Identify which cell holds the provided text, then report its [x, y] central coordinate. 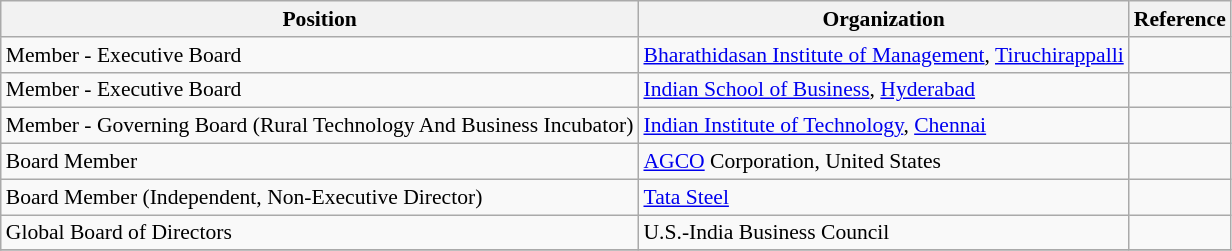
Board Member (Independent, Non-Executive Director) [320, 197]
Organization [883, 19]
Indian School of Business, Hyderabad [883, 90]
Reference [1180, 19]
AGCO Corporation, United States [883, 162]
Position [320, 19]
Global Board of Directors [320, 233]
Bharathidasan Institute of Management, Tiruchirappalli [883, 55]
Tata Steel [883, 197]
Indian Institute of Technology, Chennai [883, 126]
Board Member [320, 162]
Member - Governing Board (Rural Technology And Business Incubator) [320, 126]
U.S.-India Business Council [883, 233]
